Locate the cell with the specified text and output its [X, Y] center coordinate. 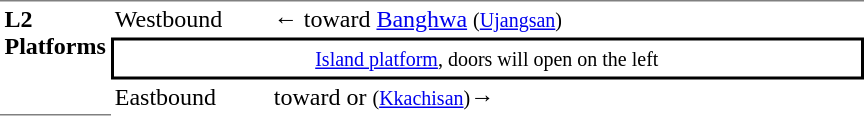
Westbound [190, 19]
Island platform, doors will open on the left [486, 59]
toward or (Kkachisan)→ [566, 98]
← toward Banghwa (Ujangsan) [566, 19]
L2Platforms [55, 58]
Eastbound [190, 98]
